Scan for the cell matching the given text and deliver its (X, Y) coordinate at center. 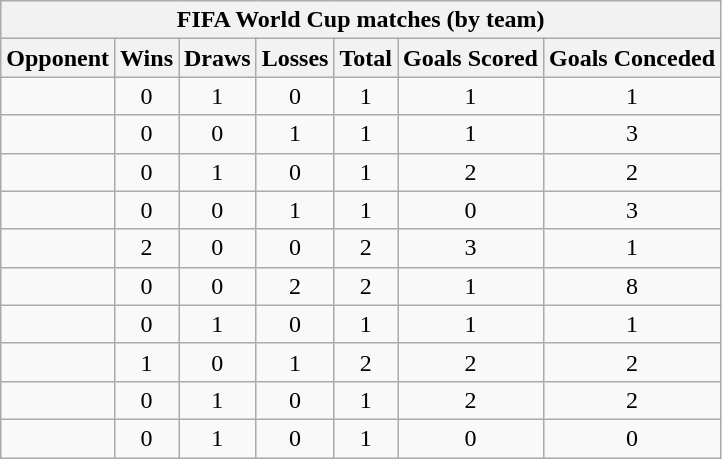
FIFA World Cup matches (by team) (361, 20)
Goals Conceded (632, 58)
Wins (147, 58)
Draws (217, 58)
8 (632, 286)
Opponent (58, 58)
Goals Scored (471, 58)
Losses (295, 58)
Total (366, 58)
